Return the [x, y] coordinate for the center point of the cell that contains the specified text.  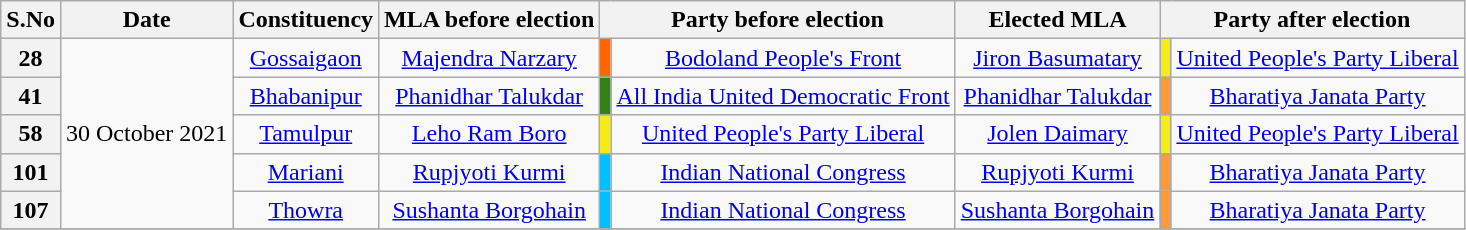
S.No [31, 20]
Bhabanipur [306, 96]
Constituency [306, 20]
Bodoland People's Front [783, 58]
30 October 2021 [146, 134]
Gossaigaon [306, 58]
Party after election [1312, 20]
101 [31, 172]
Party before election [778, 20]
Mariani [306, 172]
Jolen Daimary [1058, 134]
58 [31, 134]
All India United Democratic Front [783, 96]
Tamulpur [306, 134]
Leho Ram Boro [490, 134]
Jiron Basumatary [1058, 58]
Majendra Narzary [490, 58]
107 [31, 210]
Elected MLA [1058, 20]
MLA before election [490, 20]
Thowra [306, 210]
28 [31, 58]
Date [146, 20]
41 [31, 96]
